Detect which cell encompasses the target text, then output its [X, Y] center coordinate. 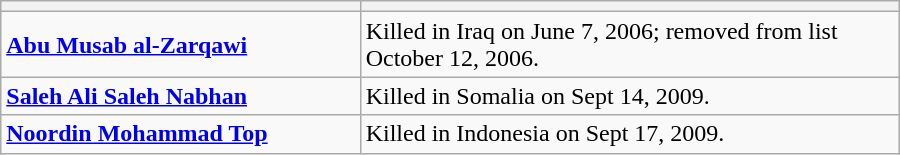
Noordin Mohammad Top [180, 134]
Killed in Somalia on Sept 14, 2009. [630, 96]
Killed in Indonesia on Sept 17, 2009. [630, 134]
Abu Musab al-Zarqawi [180, 44]
Saleh Ali Saleh Nabhan [180, 96]
Killed in Iraq on June 7, 2006; removed from list October 12, 2006. [630, 44]
